From the cell containing the given text, extract its center point as (X, Y) coordinate. 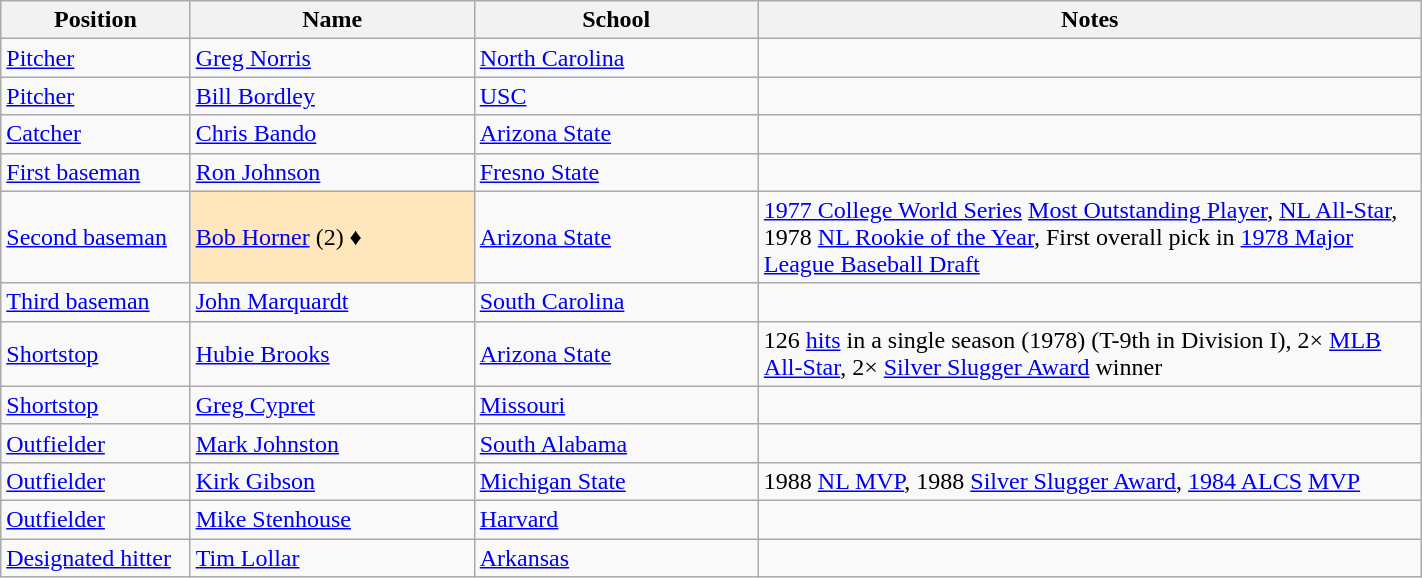
Bill Bordley (332, 96)
Bob Horner (2) ♦ (332, 237)
First baseman (96, 172)
School (616, 20)
Mark Johnston (332, 443)
Third baseman (96, 302)
Notes (1090, 20)
Kirk Gibson (332, 481)
Greg Norris (332, 58)
Chris Bando (332, 134)
Fresno State (616, 172)
Name (332, 20)
Second baseman (96, 237)
South Carolina (616, 302)
Tim Lollar (332, 557)
Position (96, 20)
Greg Cypret (332, 405)
Ron Johnson (332, 172)
John Marquardt (332, 302)
South Alabama (616, 443)
1977 College World Series Most Outstanding Player, NL All-Star, 1978 NL Rookie of the Year, First overall pick in 1978 Major League Baseball Draft (1090, 237)
USC (616, 96)
Harvard (616, 519)
Missouri (616, 405)
Michigan State (616, 481)
Hubie Brooks (332, 354)
Designated hitter (96, 557)
Catcher (96, 134)
1988 NL MVP, 1988 Silver Slugger Award, 1984 ALCS MVP (1090, 481)
126 hits in a single season (1978) (T-9th in Division I), 2× MLB All-Star, 2× Silver Slugger Award winner (1090, 354)
Mike Stenhouse (332, 519)
North Carolina (616, 58)
Arkansas (616, 557)
